Identify which cell holds the provided text, then report its [X, Y] central coordinate. 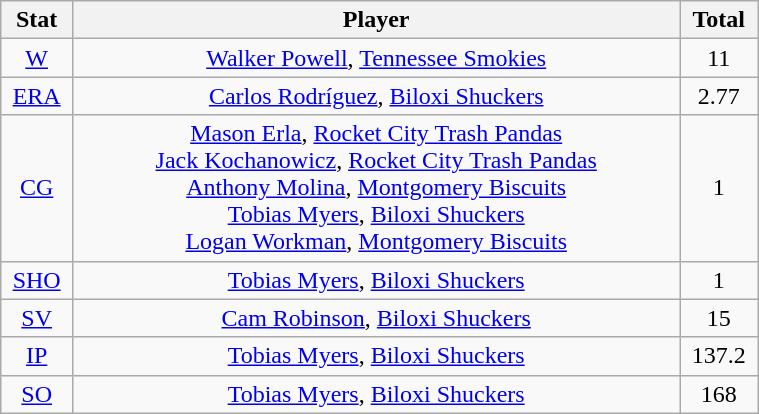
IP [37, 356]
Stat [37, 20]
Cam Robinson, Biloxi Shuckers [376, 318]
W [37, 58]
137.2 [719, 356]
SO [37, 394]
11 [719, 58]
168 [719, 394]
2.77 [719, 96]
15 [719, 318]
SHO [37, 280]
Total [719, 20]
ERA [37, 96]
Player [376, 20]
Walker Powell, Tennessee Smokies [376, 58]
Carlos Rodríguez, Biloxi Shuckers [376, 96]
SV [37, 318]
CG [37, 188]
